Find where the given text appears and provide that cell's center as [X, Y] coordinate. 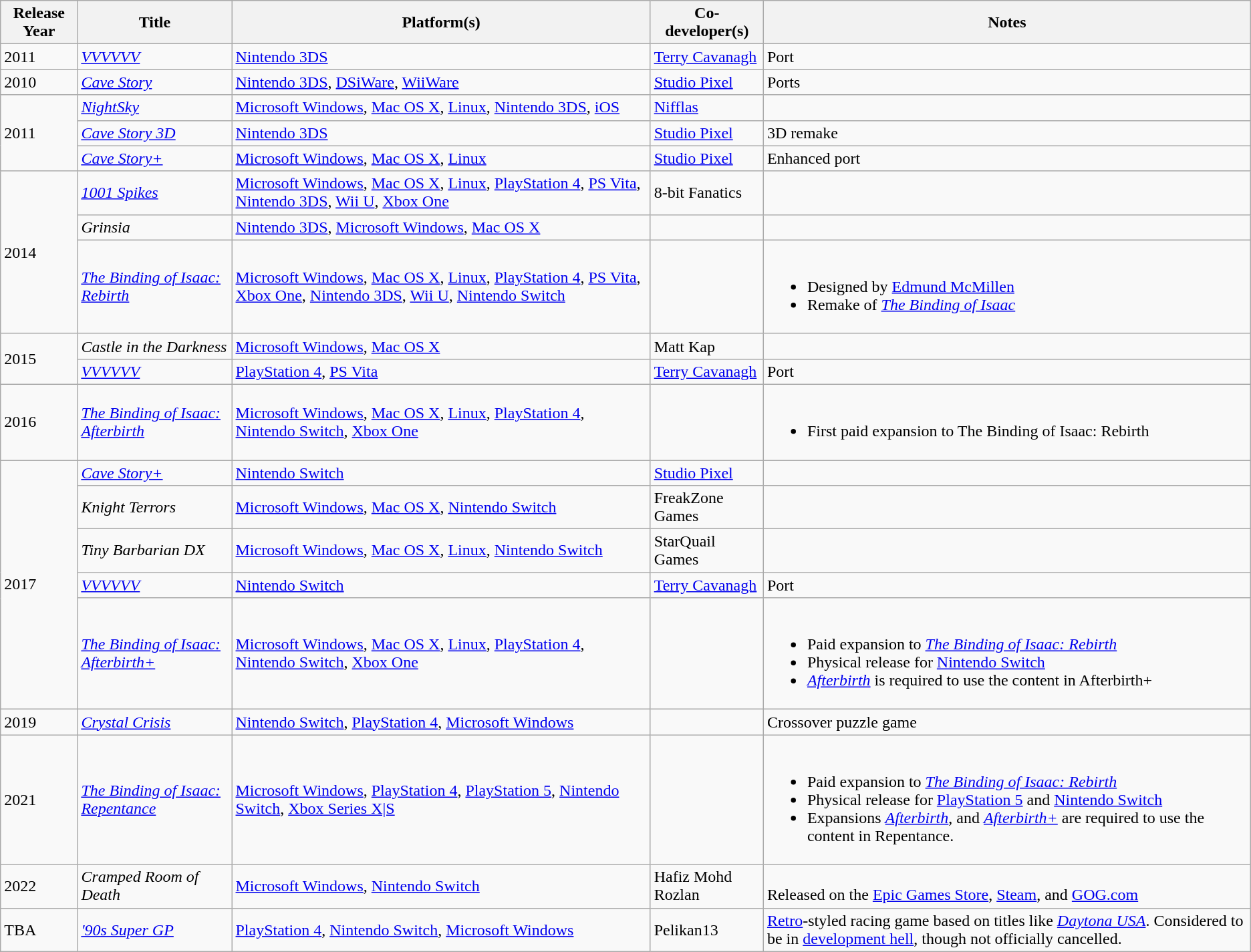
2019 [39, 722]
NightSky [155, 108]
'90s Super GP [155, 930]
Ports [1006, 82]
Co-developer(s) [707, 23]
Crystal Crisis [155, 722]
Microsoft Windows, Mac OS X, Nintendo Switch [441, 508]
StarQuail Games [707, 550]
8-bit Fanatics [707, 192]
Knight Terrors [155, 508]
2014 [39, 253]
First paid expansion to The Binding of Isaac: Rebirth [1006, 422]
Designed by Edmund McMillenRemake of The Binding of Isaac [1006, 287]
Hafiz Mohd Rozlan [707, 886]
The Binding of Isaac: Afterbirth [155, 422]
Crossover puzzle game [1006, 722]
Pelikan13 [707, 930]
The Binding of Isaac: Afterbirth+ [155, 653]
Nifflas [707, 108]
Nintendo 3DS, DSiWare, WiiWare [441, 82]
2015 [39, 359]
PlayStation 4, PS Vita [441, 371]
Notes [1006, 23]
2016 [39, 422]
Microsoft Windows, PlayStation 4, PlayStation 5, Nintendo Switch, Xbox Series X|S [441, 800]
Microsoft Windows, Mac OS X, Linux, Nintendo 3DS, iOS [441, 108]
Matt Kap [707, 346]
Platform(s) [441, 23]
Microsoft Windows, Mac OS X, Linux, PlayStation 4, PS Vita, Xbox One, Nintendo 3DS, Wii U, Nintendo Switch [441, 287]
Cramped Room of Death [155, 886]
Cave Story [155, 82]
Nintendo Switch, PlayStation 4, Microsoft Windows [441, 722]
2017 [39, 584]
2021 [39, 800]
Microsoft Windows, Mac OS X, Linux [441, 158]
2022 [39, 886]
PlayStation 4, Nintendo Switch, Microsoft Windows [441, 930]
TBA [39, 930]
Tiny Barbarian DX [155, 550]
Microsoft Windows, Nintendo Switch [441, 886]
Castle in the Darkness [155, 346]
Released on the Epic Games Store, Steam, and GOG.com [1006, 886]
Microsoft Windows, Mac OS X [441, 346]
Release Year [39, 23]
Retro-styled racing game based on titles like Daytona USA. Considered to be in development hell, though not officially cancelled. [1006, 930]
The Binding of Isaac: Repentance [155, 800]
Grinsia [155, 227]
Nintendo 3DS, Microsoft Windows, Mac OS X [441, 227]
1001 Spikes [155, 192]
The Binding of Isaac: Rebirth [155, 287]
Microsoft Windows, Mac OS X, Linux, PlayStation 4, PS Vita, Nintendo 3DS, Wii U, Xbox One [441, 192]
Microsoft Windows, Mac OS X, Linux, Nintendo Switch [441, 550]
Title [155, 23]
Cave Story 3D [155, 133]
3D remake [1006, 133]
2010 [39, 82]
Enhanced port [1006, 158]
FreakZone Games [707, 508]
Paid expansion to The Binding of Isaac: RebirthPhysical release for Nintendo SwitchAfterbirth is required to use the content in Afterbirth+ [1006, 653]
